Detect which cell encompasses the target text, then output its (X, Y) center coordinate. 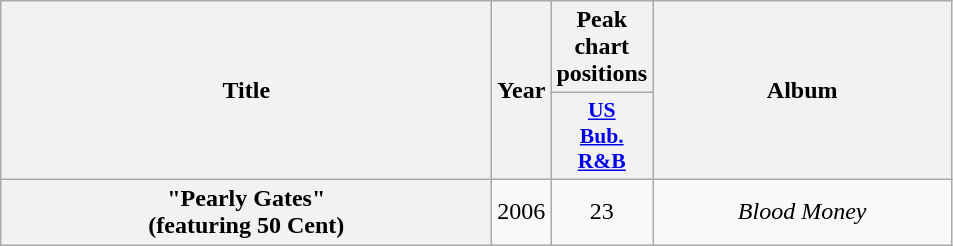
Album (802, 90)
"Pearly Gates"(featuring 50 Cent) (246, 212)
Year (522, 90)
23 (602, 212)
Blood Money (802, 212)
Peak chart positions (602, 47)
USBub.R&B (602, 136)
Title (246, 90)
2006 (522, 212)
